Locate the cell with the specified text and output its [X, Y] center coordinate. 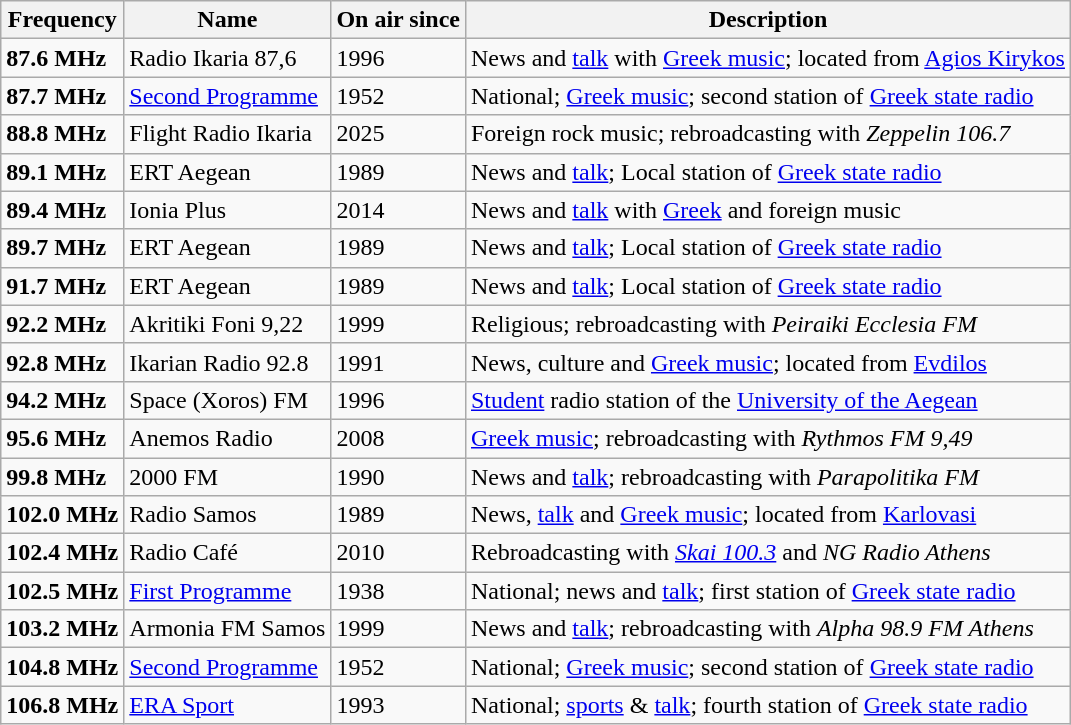
Religious; rebroadcasting with Peiraiki Ecclesia FM [768, 324]
Radio Ikaria 87,6 [228, 58]
102.4 MHz [62, 553]
102.5 MHz [62, 591]
Greek music; rebroadcasting with Rythmos FM 9,49 [768, 438]
On air since [398, 20]
87.6 MHz [62, 58]
92.2 MHz [62, 324]
ERA Sport [228, 705]
1991 [398, 362]
Akritiki Foni 9,22 [228, 324]
106.8 MHz [62, 705]
99.8 MHz [62, 477]
102.0 MHz [62, 515]
2010 [398, 553]
Rebroadcasting with Skai 100.3 and NG Radio Athens [768, 553]
News and talk with Greek music; located from Agios Kirykos [768, 58]
103.2 MHz [62, 629]
Radio Café [228, 553]
News, talk and Greek music; located from Karlovasi [768, 515]
1993 [398, 705]
News and talk with Greek and foreign music [768, 210]
92.8 MHz [62, 362]
94.2 MHz [62, 400]
Anemos Radio [228, 438]
Foreign rock music; rebroadcasting with Zeppelin 106.7 [768, 134]
1990 [398, 477]
First Programme [228, 591]
89.7 MHz [62, 248]
Space (Xoros) FM [228, 400]
Ionia Plus [228, 210]
1938 [398, 591]
2008 [398, 438]
89.4 MHz [62, 210]
88.8 MHz [62, 134]
News and talk; rebroadcasting with Parapolitika FM [768, 477]
Armonia FM Samos [228, 629]
Ikarian Radio 92.8 [228, 362]
Frequency [62, 20]
91.7 MHz [62, 286]
87.7 MHz [62, 96]
National; news and talk; first station of Greek state radio [768, 591]
89.1 MHz [62, 172]
104.8 MHz [62, 667]
Student radio station of the University of the Aegean [768, 400]
Flight Radio Ikaria [228, 134]
2000 FM [228, 477]
2025 [398, 134]
Name [228, 20]
News, culture and Greek music; located from Evdilos [768, 362]
2014 [398, 210]
News and talk; rebroadcasting with Alpha 98.9 FM Athens [768, 629]
National; sports & talk; fourth station of Greek state radio [768, 705]
95.6 MHz [62, 438]
Description [768, 20]
Radio Samos [228, 515]
